Locate the cell with the specified text and output its [X, Y] center coordinate. 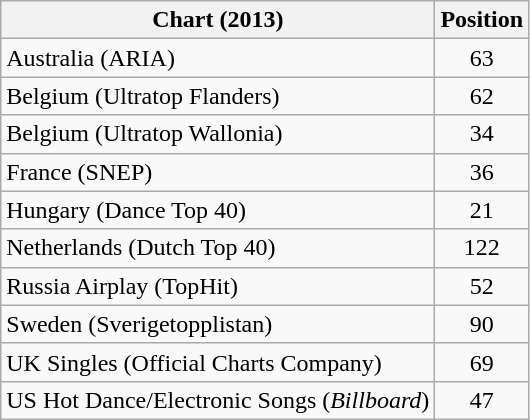
Russia Airplay (TopHit) [218, 286]
62 [482, 96]
122 [482, 248]
90 [482, 324]
21 [482, 210]
Sweden (Sverigetopplistan) [218, 324]
Belgium (Ultratop Flanders) [218, 96]
47 [482, 400]
34 [482, 134]
UK Singles (Official Charts Company) [218, 362]
Belgium (Ultratop Wallonia) [218, 134]
Position [482, 20]
Netherlands (Dutch Top 40) [218, 248]
US Hot Dance/Electronic Songs (Billboard) [218, 400]
France (SNEP) [218, 172]
69 [482, 362]
Hungary (Dance Top 40) [218, 210]
36 [482, 172]
Chart (2013) [218, 20]
52 [482, 286]
Australia (ARIA) [218, 58]
63 [482, 58]
